Return [X, Y] of the center of cell containing provided text 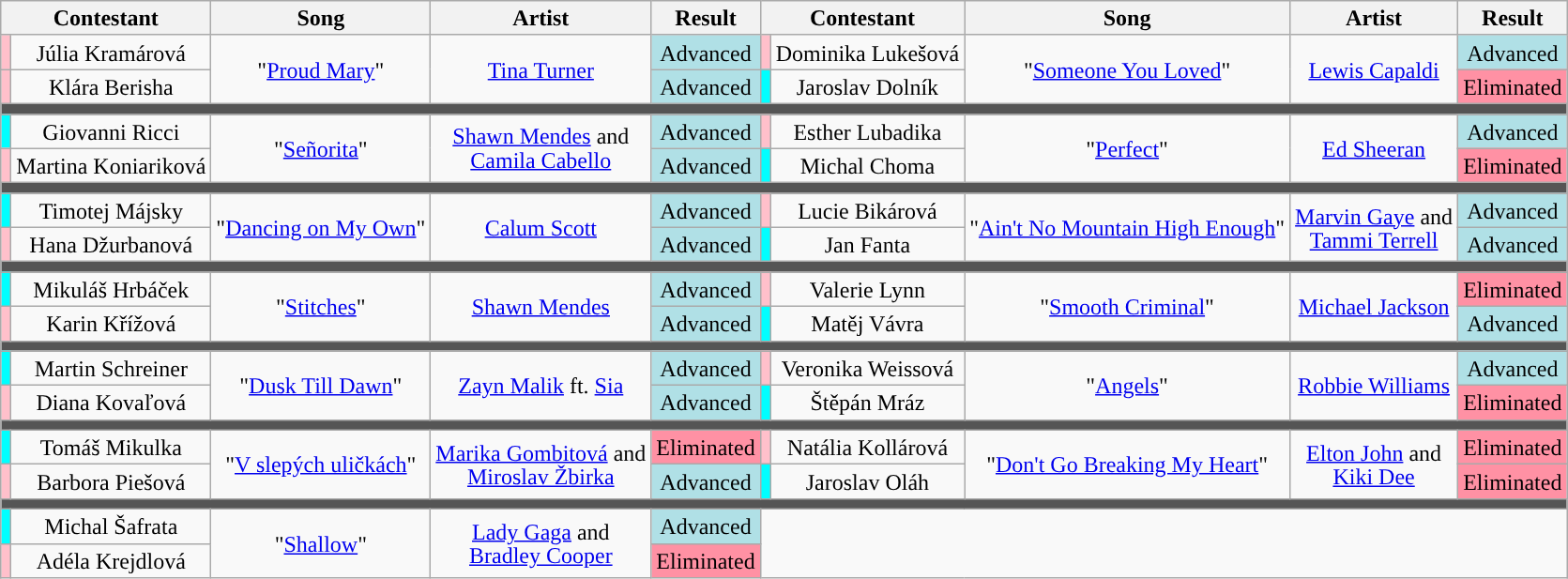
"Señorita" [321, 148]
Elton John and Kiki Dee [1374, 464]
Michal Šafrata [111, 526]
Jan Fanta [867, 244]
Klára Berisha [111, 86]
"Perfect" [1128, 148]
Timotej Májsky [111, 210]
Marika Gombitová and Miroslav Žbirka [540, 464]
Jaroslav Dolník [867, 86]
Hana Džurbanová [111, 244]
Štěpán Mráz [867, 404]
"Ain't No Mountain High Enough" [1128, 227]
Natália Kollárová [867, 447]
Mikuláš Hrbáček [111, 289]
Tina Turner [540, 69]
Veronika Weissová [867, 368]
Diana Kovaľová [111, 404]
Karin Křížová [111, 323]
"Smooth Criminal" [1128, 306]
"Dancing on My Own" [321, 227]
Adéla Krejdlová [111, 561]
Esther Lubadika [867, 131]
Michal Choma [867, 165]
Ed Sheeran [1374, 148]
Matěj Vávra [867, 323]
Martina Koniariková [111, 165]
Michael Jackson [1374, 306]
"Don't Go Breaking My Heart" [1128, 464]
"Shallow" [321, 542]
Valerie Lynn [867, 289]
"Angels" [1128, 385]
Júlia Kramárová [111, 53]
Calum Scott [540, 227]
"Dusk Till Dawn" [321, 385]
Lewis Capaldi [1374, 69]
"Someone You Loved" [1128, 69]
Shawn Mendes [540, 306]
Marvin Gaye and Tammi Terrell [1374, 227]
Dominika Lukešová [867, 53]
Jaroslav Oláh [867, 482]
"V slepých uličkách" [321, 464]
Shawn Mendes and Camila Cabello [540, 148]
Barbora Piešová [111, 482]
"Proud Mary" [321, 69]
Robbie Williams [1374, 385]
Zayn Malik ft. Sia [540, 385]
Giovanni Ricci [111, 131]
Tomáš Mikulka [111, 447]
Martin Schreiner [111, 368]
Lady Gaga and Bradley Cooper [540, 542]
"Stitches" [321, 306]
Lucie Bikárová [867, 210]
